For the text-containing cell, return its midpoint in (X, Y) coordinate format. 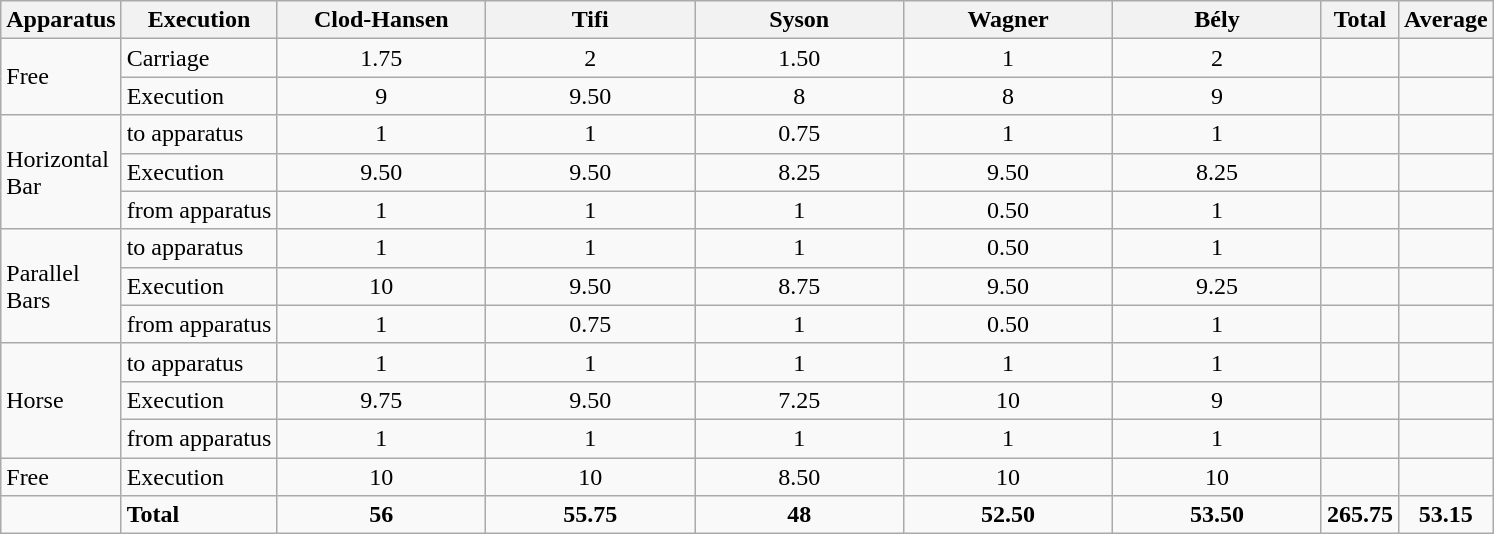
Wagner (1008, 20)
1.50 (800, 58)
7.25 (800, 400)
265.75 (1360, 515)
9.75 (382, 400)
HorizontalBar (61, 172)
8.75 (800, 286)
Horse (61, 400)
55.75 (590, 515)
Clod-Hansen (382, 20)
Carriage (199, 58)
Average (1446, 20)
1.75 (382, 58)
Tifi (590, 20)
53.50 (1218, 515)
Syson (800, 20)
48 (800, 515)
8.50 (800, 477)
ParallelBars (61, 286)
52.50 (1008, 515)
Bély (1218, 20)
53.15 (1446, 515)
Apparatus (61, 20)
9.25 (1218, 286)
56 (382, 515)
